Capture the cell that displays the provided text and extract its (x, y) central coordinate. 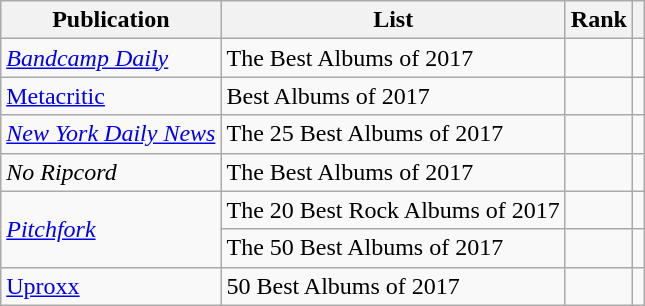
Best Albums of 2017 (393, 96)
List (393, 20)
Metacritic (111, 96)
No Ripcord (111, 172)
Bandcamp Daily (111, 58)
Publication (111, 20)
The 25 Best Albums of 2017 (393, 134)
Uproxx (111, 286)
50 Best Albums of 2017 (393, 286)
The 50 Best Albums of 2017 (393, 248)
The 20 Best Rock Albums of 2017 (393, 210)
New York Daily News (111, 134)
Rank (598, 20)
Pitchfork (111, 229)
